From the cell containing the given text, extract its center point as [X, Y] coordinate. 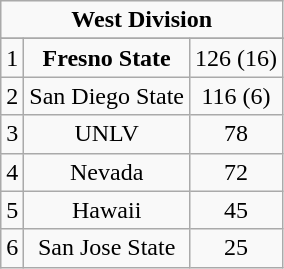
San Jose State [107, 248]
3 [12, 134]
45 [236, 210]
78 [236, 134]
72 [236, 172]
Fresno State [107, 58]
5 [12, 210]
Nevada [107, 172]
4 [12, 172]
116 (6) [236, 96]
UNLV [107, 134]
West Division [142, 20]
San Diego State [107, 96]
6 [12, 248]
25 [236, 248]
126 (16) [236, 58]
Hawaii [107, 210]
2 [12, 96]
1 [12, 58]
